From the cell containing the given text, extract its center point as [x, y] coordinate. 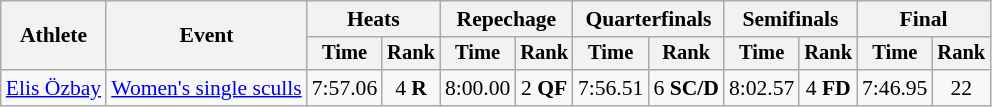
8:00.00 [478, 88]
7:46.95 [894, 88]
8:02.57 [762, 88]
Athlete [54, 36]
Event [206, 36]
4 R [411, 88]
Elis Özbay [54, 88]
Women's single sculls [206, 88]
7:56.51 [610, 88]
Heats [374, 19]
Quarterfinals [648, 19]
22 [961, 88]
Final [924, 19]
Semifinals [790, 19]
6 SC/D [686, 88]
2 QF [544, 88]
Repechage [506, 19]
7:57.06 [344, 88]
4 FD [828, 88]
